Locate the cell with the specified text and output its [x, y] center coordinate. 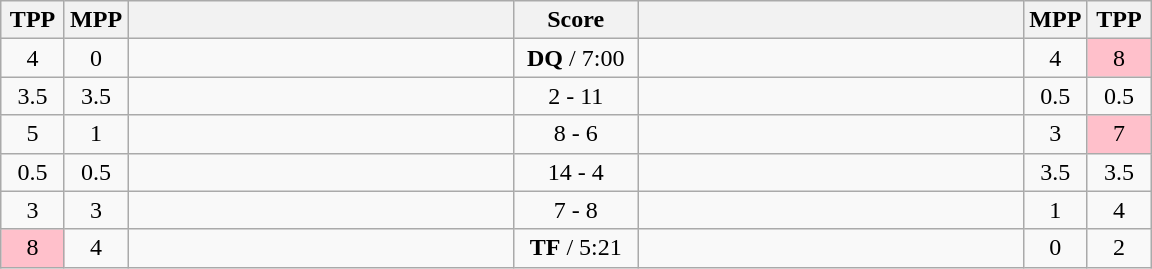
Score [576, 20]
2 - 11 [576, 96]
TF / 5:21 [576, 248]
8 - 6 [576, 134]
DQ / 7:00 [576, 58]
14 - 4 [576, 172]
5 [33, 134]
2 [1119, 248]
7 [1119, 134]
7 - 8 [576, 210]
